Determine the [x, y] coordinate at the center of the cell enclosing the given text.  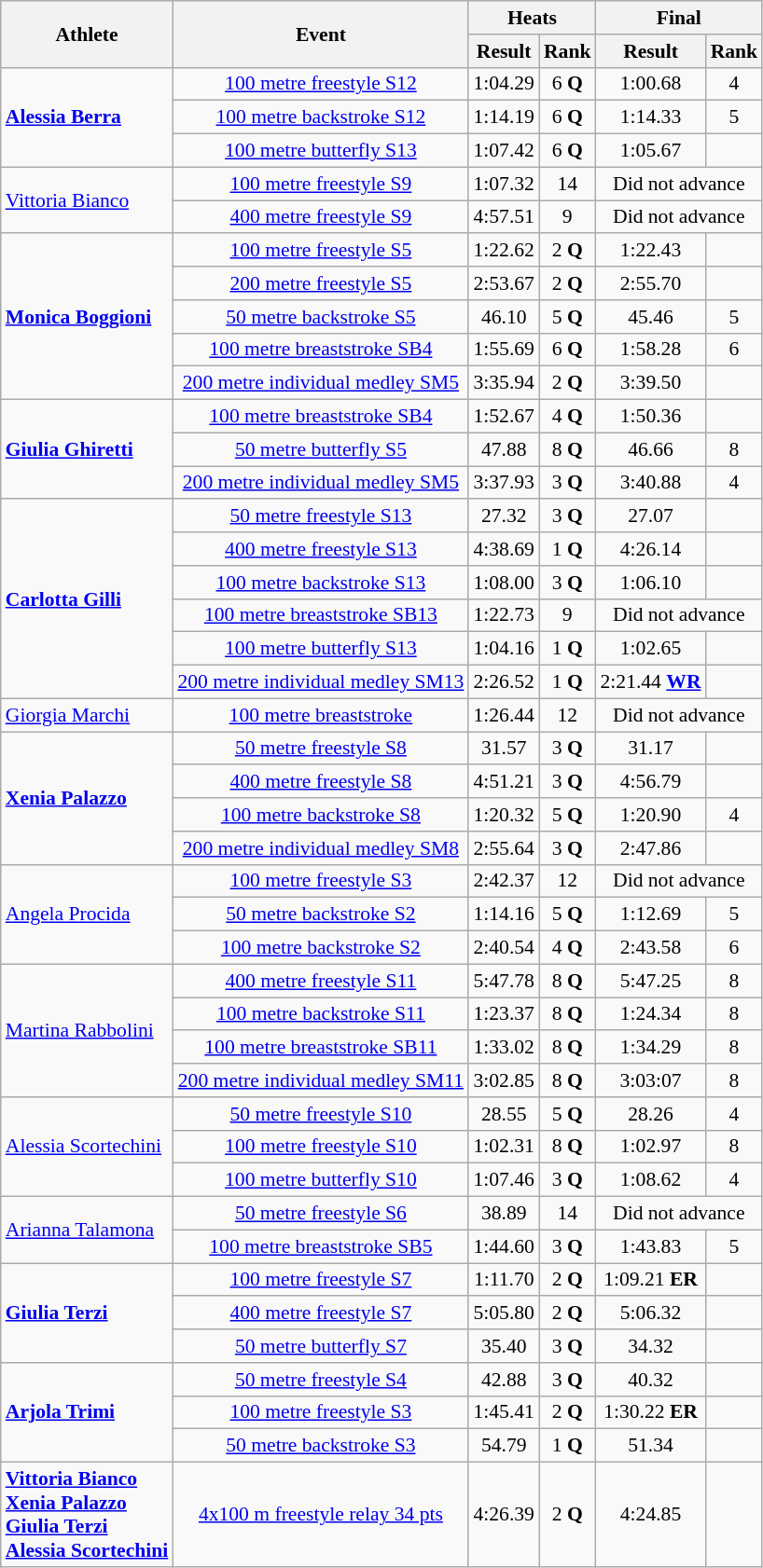
2:55.64 [504, 848]
2:40.54 [504, 948]
42.88 [504, 1380]
1:58.28 [650, 350]
5:05.80 [504, 1314]
100 metre butterfly S10 [321, 1180]
2:21.44 WR [650, 682]
45.46 [650, 317]
Athlete [88, 34]
46.10 [504, 317]
400 metre freestyle S7 [321, 1314]
1:20.32 [504, 815]
400 metre freestyle S8 [321, 782]
1:22.62 [504, 251]
5:47.78 [504, 981]
5:47.25 [650, 981]
54.79 [504, 1446]
1:24.34 [650, 1014]
Alessia Berra [88, 117]
27.07 [650, 516]
34.32 [650, 1346]
1:00.68 [650, 84]
4:24.85 [650, 1515]
1:55.69 [504, 350]
100 metre breaststroke SB11 [321, 1048]
Arianna Talamona [88, 1231]
50 metre freestyle S4 [321, 1380]
100 metre backstroke S2 [321, 948]
1:08.00 [504, 583]
4:38.69 [504, 549]
1:33.02 [504, 1048]
4x100 m freestyle relay 34 pts [321, 1515]
3:39.50 [650, 383]
100 metre breaststroke SB5 [321, 1246]
100 metre backstroke S8 [321, 815]
1:14.19 [504, 117]
1:07.32 [504, 184]
1:02.65 [650, 649]
2:53.67 [504, 283]
50 metre freestyle S13 [321, 516]
50 metre freestyle S8 [321, 749]
50 metre backstroke S3 [321, 1446]
1:04.29 [504, 84]
3:35.94 [504, 383]
100 metre freestyle S5 [321, 251]
2:26.52 [504, 682]
Xenia Palazzo [88, 798]
100 metre backstroke S11 [321, 1014]
1:14.33 [650, 117]
100 metre freestyle S10 [321, 1147]
5:06.32 [650, 1314]
1:20.90 [650, 815]
51.34 [650, 1446]
1:22.73 [504, 615]
Martina Rabbolini [88, 1030]
1:22.43 [650, 251]
1:09.21 ER [650, 1280]
27.32 [504, 516]
4:26.39 [504, 1515]
3:37.93 [504, 483]
50 metre freestyle S6 [321, 1214]
1:50.36 [650, 417]
100 metre backstroke S13 [321, 583]
1:11.70 [504, 1280]
2:42.37 [504, 881]
1:34.29 [650, 1048]
Vittoria BiancoXenia PalazzoGiulia TerziAlessia Scortechini [88, 1515]
Giulia Terzi [88, 1313]
1:30.22 ER [650, 1412]
3:02.85 [504, 1080]
Arjola Trimi [88, 1413]
4:51.21 [504, 782]
31.57 [504, 749]
100 metre breaststroke [321, 715]
100 metre freestyle S7 [321, 1280]
Monica Boggioni [88, 317]
2:55.70 [650, 283]
31.17 [650, 749]
1:12.69 [650, 915]
Event [321, 34]
2:47.86 [650, 848]
2:43.58 [650, 948]
200 metre individual medley SM8 [321, 848]
100 metre freestyle S12 [321, 84]
3:40.88 [650, 483]
100 metre freestyle S9 [321, 184]
100 metre breaststroke SB13 [321, 615]
Vittoria Bianco [88, 199]
1:04.16 [504, 649]
400 metre freestyle S13 [321, 549]
Giorgia Marchi [88, 715]
1:52.67 [504, 417]
50 metre backstroke S5 [321, 317]
50 metre butterfly S7 [321, 1346]
28.55 [504, 1114]
200 metre individual medley SM13 [321, 682]
1:05.67 [650, 151]
400 metre freestyle S11 [321, 981]
Giulia Ghiretti [88, 449]
35.40 [504, 1346]
50 metre freestyle S10 [321, 1114]
1:07.42 [504, 151]
400 metre freestyle S9 [321, 217]
1:26.44 [504, 715]
40.32 [650, 1380]
38.89 [504, 1214]
4:57.51 [504, 217]
100 metre backstroke S12 [321, 117]
28.26 [650, 1114]
50 metre backstroke S2 [321, 915]
1:44.60 [504, 1246]
1:43.83 [650, 1246]
1:23.37 [504, 1014]
3:03:07 [650, 1080]
200 metre individual medley SM11 [321, 1080]
47.88 [504, 449]
Heats [532, 18]
Alessia Scortechini [88, 1147]
4:56.79 [650, 782]
50 metre butterfly S5 [321, 449]
4:26.14 [650, 549]
1:45.41 [504, 1412]
1:08.62 [650, 1180]
1:02.31 [504, 1147]
46.66 [650, 449]
1:02.97 [650, 1147]
200 metre freestyle S5 [321, 283]
1:07.46 [504, 1180]
1:06.10 [650, 583]
Carlotta Gilli [88, 599]
Final [679, 18]
1:14.16 [504, 915]
Angela Procida [88, 914]
